Output the (x, y) coordinate of the center of the cell containing the given text.  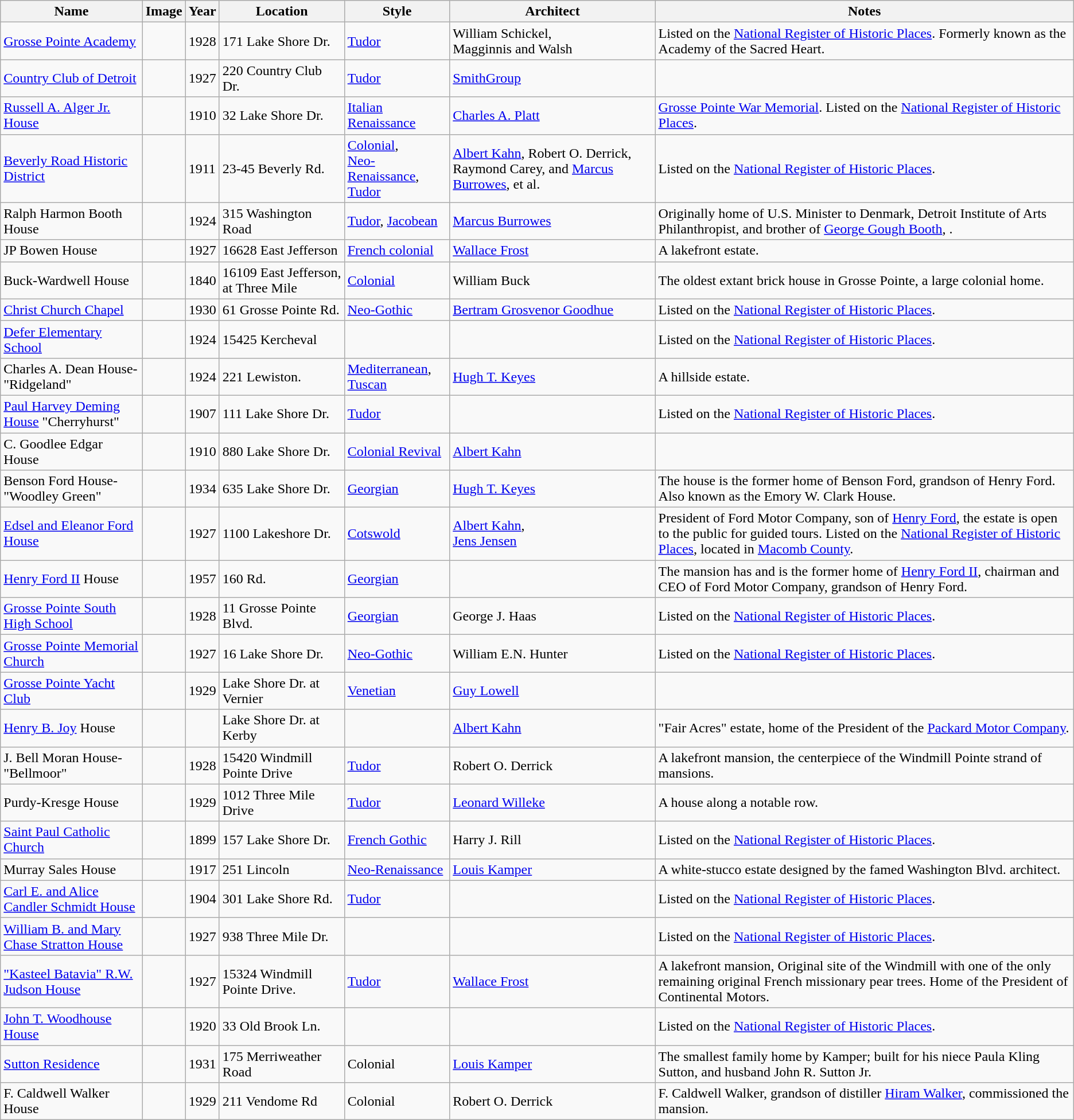
160 Rd. (282, 579)
Tudor, Jacobean (397, 221)
33 Old Brook Ln. (282, 1027)
A lakefront mansion, the centerpiece of the Windmill Pointe strand of mansions. (864, 765)
A house along a notable row. (864, 803)
1934 (202, 489)
1100 Lakeshore Dr. (282, 534)
Sutton Residence (71, 1063)
Charles A. Dean House- "Ridgeland" (71, 376)
JP Bowen House (71, 251)
Edsel and Eleanor Ford House (71, 534)
1012 Three Mile Drive (282, 803)
Russell A. Alger Jr. House (71, 116)
J. Bell Moran House- "Bellmoor" (71, 765)
Originally home of U.S. Minister to Denmark, Detroit Institute of Arts Philanthropist, and brother of George Gough Booth, . (864, 221)
1920 (202, 1027)
Mediterranean, Tuscan (397, 376)
Colonial Revival (397, 451)
1840 (202, 280)
938 Three Mile Dr. (282, 936)
The house is the former home of Benson Ford, grandson of Henry Ford. Also known as the Emory W. Clark House. (864, 489)
1904 (202, 899)
Country Club of Detroit (71, 78)
175 Merriweather Road (282, 1063)
Image (164, 11)
Venetian (397, 690)
1899 (202, 840)
A white-stucco estate designed by the famed Washington Blvd. architect. (864, 869)
157 Lake Shore Dr. (282, 840)
Grosse Pointe War Memorial. Listed on the National Register of Historic Places. (864, 116)
15420 Windmill Pointe Drive (282, 765)
"Kasteel Batavia" R.W. Judson House (71, 981)
A hillside estate. (864, 376)
Year (202, 11)
John T. Woodhouse House (71, 1027)
Charles A. Platt (552, 116)
Colonial,Neo-Renaissance,Tudor (397, 169)
Murray Sales House (71, 869)
16 Lake Shore Dr. (282, 654)
Ralph Harmon Booth House (71, 221)
George J. Haas (552, 616)
15425 Kercheval (282, 339)
The oldest extant brick house in Grosse Pointe, a large colonial home. (864, 280)
Style (397, 11)
Cotswold (397, 534)
Lake Shore Dr. at Vernier (282, 690)
Grosse Pointe Yacht Club (71, 690)
"Fair Acres" estate, home of the President of the Packard Motor Company. (864, 728)
C. Goodlee Edgar House (71, 451)
315 Washington Road (282, 221)
Defer Elementary School (71, 339)
15324 Windmill Pointe Drive. (282, 981)
1911 (202, 169)
Henry Ford II House (71, 579)
16628 East Jefferson (282, 251)
Buck-Wardwell House (71, 280)
William E.N. Hunter (552, 654)
F. Caldwell Walker, grandson of distiller Hiram Walker, commissioned the mansion. (864, 1101)
Albert Kahn,Jens Jensen (552, 534)
A lakefront estate. (864, 251)
F. Caldwell Walker House (71, 1101)
Leonard Willeke (552, 803)
Architect (552, 11)
Harry J. Rill (552, 840)
211 Vendome Rd (282, 1101)
635 Lake Shore Dr. (282, 489)
1931 (202, 1063)
Neo-Renaissance (397, 869)
Italian Renaissance (397, 116)
Albert Kahn, Robert O. Derrick, Raymond Carey, and Marcus Burrowes, et al. (552, 169)
Paul Harvey Deming House "Cherryhurst" (71, 414)
Name (71, 11)
1907 (202, 414)
Notes (864, 11)
251 Lincoln (282, 869)
1930 (202, 310)
Grosse Pointe South High School (71, 616)
301 Lake Shore Rd. (282, 899)
Saint Paul Catholic Church (71, 840)
171 Lake Shore Dr. (282, 41)
61 Grosse Pointe Rd. (282, 310)
23-45 Beverly Rd. (282, 169)
French colonial (397, 251)
William Schickel,Magginnis and Walsh (552, 41)
Lake Shore Dr. at Kerby (282, 728)
Guy Lowell (552, 690)
Grosse Pointe Academy (71, 41)
The mansion has and is the former home of Henry Ford II, chairman and CEO of Ford Motor Company, grandson of Henry Ford. (864, 579)
Christ Church Chapel (71, 310)
Carl E. and Alice Candler Schmidt House (71, 899)
William B. and Mary Chase Stratton House (71, 936)
The smallest family home by Kamper; built for his niece Paula Kling Sutton, and husband John R. Sutton Jr. (864, 1063)
SmithGroup (552, 78)
William Buck (552, 280)
220 Country Club Dr. (282, 78)
Benson Ford House- "Woodley Green" (71, 489)
Location (282, 11)
Grosse Pointe Memorial Church (71, 654)
1957 (202, 579)
French Gothic (397, 840)
880 Lake Shore Dr. (282, 451)
11 Grosse Pointe Blvd. (282, 616)
111 Lake Shore Dr. (282, 414)
1917 (202, 869)
16109 East Jefferson, at Three Mile (282, 280)
221 Lewiston. (282, 376)
Beverly Road Historic District (71, 169)
Bertram Grosvenor Goodhue (552, 310)
Marcus Burrowes (552, 221)
Purdy-Kresge House (71, 803)
32 Lake Shore Dr. (282, 116)
Henry B. Joy House (71, 728)
Listed on the National Register of Historic Places. Formerly known as the Academy of the Sacred Heart. (864, 41)
